Search for the cell housing the specified text and yield its (X, Y) center coordinate. 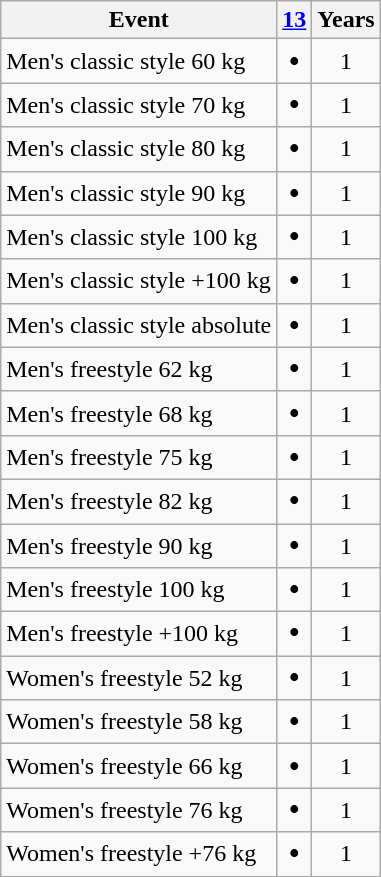
Men's freestyle 90 kg (139, 546)
Men's freestyle 75 kg (139, 457)
Years (346, 20)
Event (139, 20)
Men's freestyle 68 kg (139, 413)
Men's classic style 70 kg (139, 105)
Women's freestyle 58 kg (139, 722)
Women's freestyle 66 kg (139, 766)
Men's freestyle 100 kg (139, 590)
13 (294, 20)
Men's classic style +100 kg (139, 281)
Women's freestyle +76 kg (139, 854)
Men's freestyle 82 kg (139, 501)
Men's classic style 80 kg (139, 149)
Men's freestyle 62 kg (139, 369)
Men's classic style 100 kg (139, 237)
Women's freestyle 52 kg (139, 678)
Men's freestyle +100 kg (139, 634)
Men's classic style absolute (139, 325)
Women's freestyle 76 kg (139, 810)
Men's classic style 60 kg (139, 61)
Men's classic style 90 kg (139, 193)
